Find where the given text appears and provide that cell's center as [X, Y] coordinate. 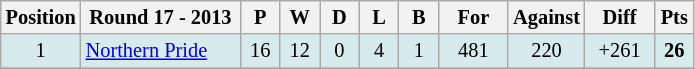
481 [474, 51]
26 [674, 51]
L [379, 17]
B [419, 17]
16 [260, 51]
Northern Pride [161, 51]
W [300, 17]
For [474, 17]
Round 17 - 2013 [161, 17]
D [340, 17]
220 [546, 51]
4 [379, 51]
P [260, 17]
12 [300, 51]
Pts [674, 17]
Diff [620, 17]
Against [546, 17]
0 [340, 51]
Position [41, 17]
+261 [620, 51]
